From the cell containing the given text, extract its center point as (x, y) coordinate. 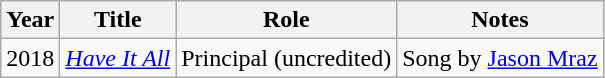
Role (286, 20)
Have It All (118, 58)
Year (30, 20)
Song by Jason Mraz (500, 58)
2018 (30, 58)
Principal (uncredited) (286, 58)
Title (118, 20)
Notes (500, 20)
